Identify which cell holds the provided text, then report its (X, Y) central coordinate. 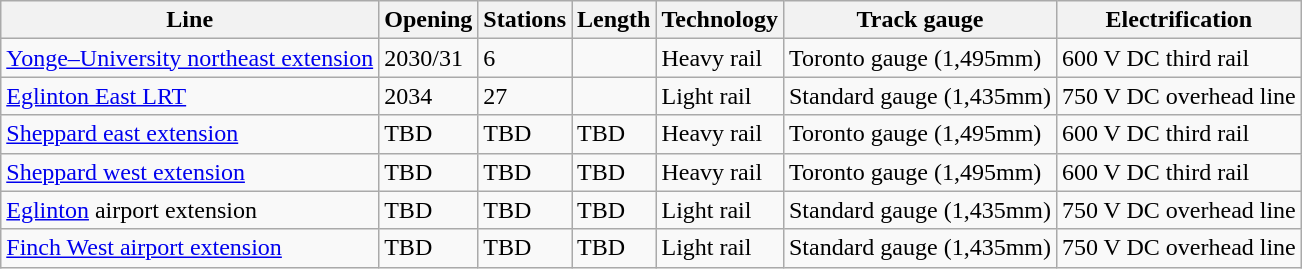
Sheppard west extension (190, 172)
Eglinton airport extension (190, 210)
Opening (428, 20)
Length (614, 20)
Stations (525, 20)
2030/31 (428, 58)
2034 (428, 96)
Electrification (1178, 20)
Sheppard east extension (190, 134)
Yonge–University northeast extension (190, 58)
Eglinton East LRT (190, 96)
27 (525, 96)
Finch West airport extension (190, 248)
Technology (720, 20)
6 (525, 58)
Line (190, 20)
Track gauge (920, 20)
